For the text-containing cell, return its midpoint in [x, y] coordinate format. 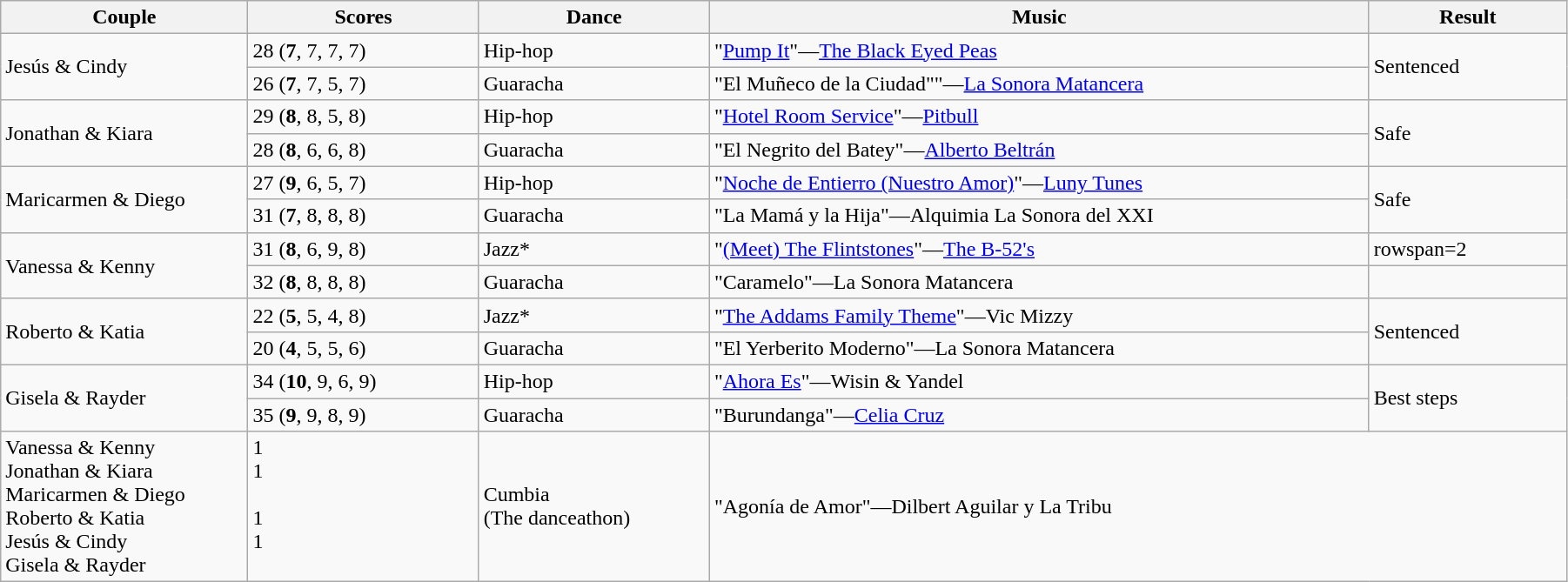
1111 [364, 506]
"Hotel Room Service"—Pitbull [1039, 117]
"Burundanga"—Celia Cruz [1039, 415]
Vanessa & Kenny [124, 265]
Gisela & Rayder [124, 398]
22 (5, 5, 4, 8) [364, 315]
"El Negrito del Batey"—Alberto Beltrán [1039, 150]
rowspan=2 [1467, 249]
32 (8, 8, 8, 8) [364, 282]
26 (7, 7, 5, 7) [364, 84]
Maricarmen & Diego [124, 199]
"Ahora Es"—Wisin & Yandel [1039, 381]
Couple [124, 17]
"Caramelo"—La Sonora Matancera [1039, 282]
"El Yerberito Moderno"—La Sonora Matancera [1039, 348]
Music [1039, 17]
Cumbia(The danceathon) [593, 506]
29 (8, 8, 5, 8) [364, 117]
"(Meet) The Flintstones"—The B-52's [1039, 249]
28 (8, 6, 6, 8) [364, 150]
20 (4, 5, 5, 6) [364, 348]
Result [1467, 17]
Best steps [1467, 398]
"The Addams Family Theme"—Vic Mizzy [1039, 315]
Vanessa & KennyJonathan & KiaraMaricarmen & DiegoRoberto & KatiaJesús & CindyGisela & Rayder [124, 506]
27 (9, 6, 5, 7) [364, 183]
Jesús & Cindy [124, 67]
"Noche de Entierro (Nuestro Amor)"—Luny Tunes [1039, 183]
35 (9, 9, 8, 9) [364, 415]
34 (10, 9, 6, 9) [364, 381]
28 (7, 7, 7, 7) [364, 50]
Dance [593, 17]
"Agonía de Amor"—Dilbert Aguilar y La Tribu [1138, 506]
31 (8, 6, 9, 8) [364, 249]
"El Muñeco de la Ciudad""—La Sonora Matancera [1039, 84]
"La Mamá y la Hija"—Alquimia La Sonora del XXI [1039, 216]
Scores [364, 17]
Roberto & Katia [124, 331]
31 (7, 8, 8, 8) [364, 216]
"Pump It"—The Black Eyed Peas [1039, 50]
Jonathan & Kiara [124, 133]
